For the text-containing cell, return its midpoint in (X, Y) coordinate format. 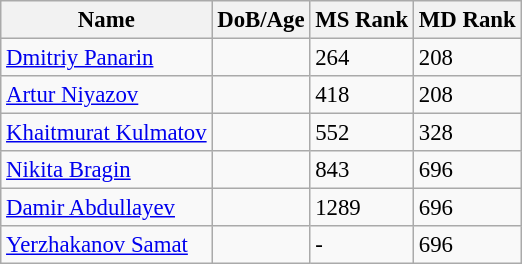
Name (106, 20)
328 (468, 133)
552 (362, 133)
Artur Niyazov (106, 95)
MS Rank (362, 20)
Yerzhakanov Samat (106, 245)
Khaitmurat Kulmatov (106, 133)
418 (362, 95)
264 (362, 58)
- (362, 245)
Dmitriy Panarin (106, 58)
Damir Abdullayev (106, 208)
DoB/Age (261, 20)
843 (362, 170)
MD Rank (468, 20)
1289 (362, 208)
Nikita Bragin (106, 170)
